Detect which cell encompasses the target text, then output its (x, y) center coordinate. 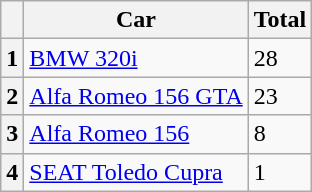
BMW 320i (136, 58)
Total (280, 20)
SEAT Toledo Cupra (136, 172)
8 (280, 134)
Alfa Romeo 156 (136, 134)
4 (12, 172)
Alfa Romeo 156 GTA (136, 96)
2 (12, 96)
28 (280, 58)
23 (280, 96)
3 (12, 134)
Car (136, 20)
